From the cell containing the given text, extract its center point as (X, Y) coordinate. 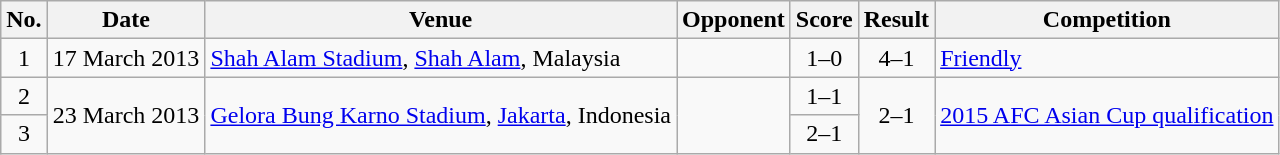
1–1 (824, 96)
Result (896, 20)
Friendly (1107, 58)
Competition (1107, 20)
Score (824, 20)
2015 AFC Asian Cup qualification (1107, 115)
17 March 2013 (126, 58)
4–1 (896, 58)
Venue (441, 20)
Shah Alam Stadium, Shah Alam, Malaysia (441, 58)
2 (24, 96)
No. (24, 20)
3 (24, 134)
23 March 2013 (126, 115)
1 (24, 58)
Date (126, 20)
Gelora Bung Karno Stadium, Jakarta, Indonesia (441, 115)
Opponent (733, 20)
1–0 (824, 58)
